Output the (X, Y) coordinate of the center of the cell containing the given text.  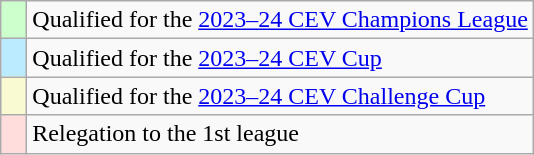
Qualified for the 2023–24 CEV Cup (280, 58)
Qualified for the 2023–24 CEV Challenge Cup (280, 96)
Qualified for the 2023–24 CEV Champions League (280, 20)
Relegation to the 1st league (280, 134)
